Detect which cell encompasses the target text, then output its [x, y] center coordinate. 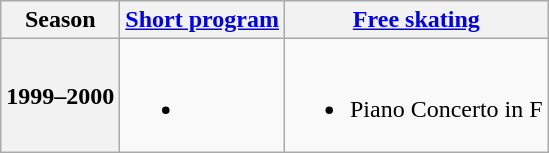
Free skating [416, 20]
Season [60, 20]
1999–2000 [60, 96]
Piano Concerto in F [416, 96]
Short program [202, 20]
